Extract the (x, y) coordinate from the center of the cell holding the provided text.  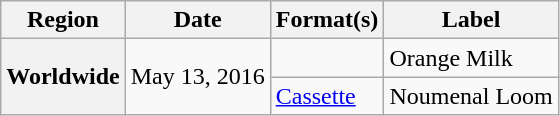
Orange Milk (471, 58)
Label (471, 20)
Worldwide (63, 77)
Cassette (327, 96)
Noumenal Loom (471, 96)
Region (63, 20)
May 13, 2016 (198, 77)
Format(s) (327, 20)
Date (198, 20)
